For the text-containing cell, return its midpoint in (x, y) coordinate format. 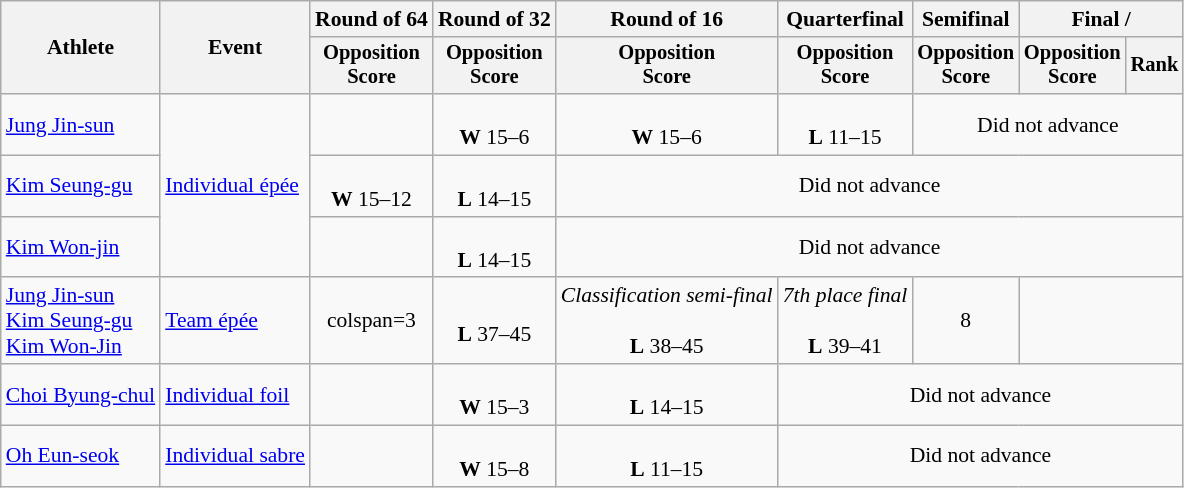
Kim Won-jin (80, 248)
Team épée (235, 322)
L 37–45 (494, 322)
W 15–8 (494, 456)
Jung Jin-sun (80, 124)
Round of 64 (372, 19)
7th place finalL 39–41 (846, 322)
colspan=3 (372, 322)
Individual foil (235, 394)
Round of 16 (667, 19)
Semifinal (966, 19)
Round of 32 (494, 19)
Athlete (80, 48)
W 15–12 (372, 186)
Jung Jin-sunKim Seung-guKim Won-Jin (80, 322)
Rank (1155, 66)
8 (966, 322)
Final / (1101, 19)
Individual sabre (235, 456)
Choi Byung-chul (80, 394)
Quarterfinal (846, 19)
Kim Seung-gu (80, 186)
Classification semi-finalL 38–45 (667, 322)
W 15–3 (494, 394)
Event (235, 48)
Oh Eun-seok (80, 456)
Individual épée (235, 186)
